Determine the [X, Y] coordinate at the center of the cell enclosing the given text.  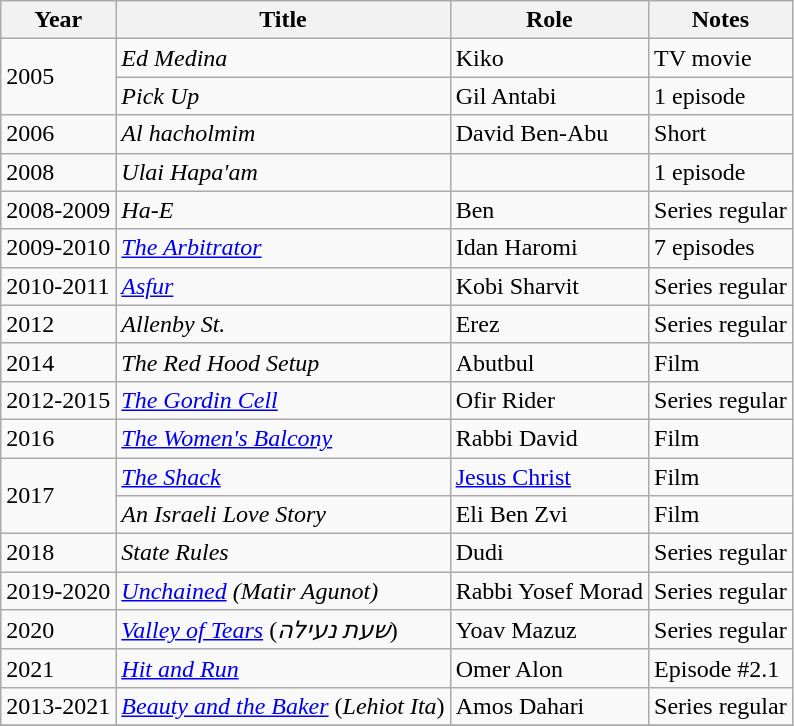
Ofir Rider [549, 400]
2017 [58, 496]
2013-2021 [58, 706]
The Shack [283, 477]
Ha-E [283, 210]
7 episodes [721, 248]
Erez [549, 324]
2016 [58, 438]
Year [58, 20]
Unchained (Matir Agunot) [283, 591]
Yoav Mazuz [549, 630]
2006 [58, 134]
Hit and Run [283, 668]
Ed Medina [283, 58]
2005 [58, 77]
2009-2010 [58, 248]
Notes [721, 20]
The Women's Balcony [283, 438]
2012-2015 [58, 400]
Pick Up [283, 96]
2018 [58, 553]
Abutbul [549, 362]
TV movie [721, 58]
2014 [58, 362]
Ulai Hapa'am [283, 172]
Title [283, 20]
2008 [58, 172]
State Rules [283, 553]
Dudi [549, 553]
Rabbi Yosef Morad [549, 591]
2021 [58, 668]
The Red Hood Setup [283, 362]
Episode #2.1 [721, 668]
The Gordin Cell [283, 400]
An Israeli Love Story [283, 515]
Valley of Tears (שעת נעילה) [283, 630]
Omer Alon [549, 668]
David Ben-Abu [549, 134]
Eli Ben Zvi [549, 515]
Al hacholmim [283, 134]
Gil Antabi [549, 96]
Ben [549, 210]
Amos Dahari [549, 706]
Jesus Christ [549, 477]
Role [549, 20]
Beauty and the Baker (Lehiot Ita) [283, 706]
Short [721, 134]
2010-2011 [58, 286]
Allenby St. [283, 324]
The Arbitrator [283, 248]
2008-2009 [58, 210]
Kobi Sharvit [549, 286]
2012 [58, 324]
2020 [58, 630]
Kiko [549, 58]
Rabbi David [549, 438]
Asfur [283, 286]
2019-2020 [58, 591]
Idan Haromi [549, 248]
